From the cell containing the given text, extract its center point as (x, y) coordinate. 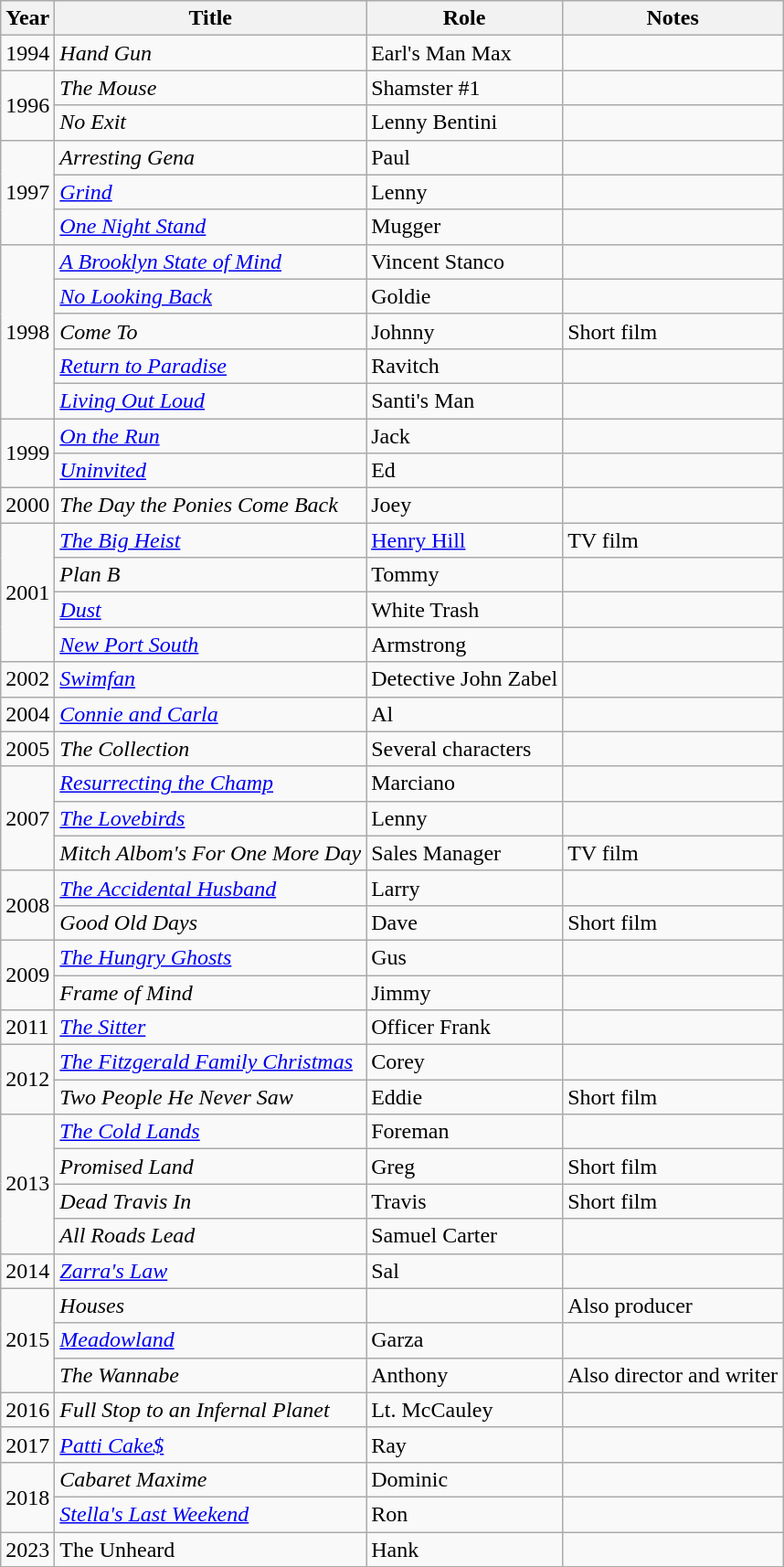
2012 (27, 1080)
Armstrong (464, 645)
Dead Travis In (210, 1201)
Eddie (464, 1097)
Jimmy (464, 992)
Plan B (210, 575)
No Exit (210, 123)
Vincent Stanco (464, 261)
1994 (27, 53)
Shamster #1 (464, 88)
Paul (464, 157)
The Accidental Husband (210, 888)
Living Out Loud (210, 400)
Garza (464, 1340)
The Unheard (210, 1550)
All Roads Lead (210, 1236)
Foreman (464, 1132)
2015 (27, 1340)
Houses (210, 1306)
Lenny Bentini (464, 123)
Notes (673, 18)
Dominic (464, 1479)
Zarra's Law (210, 1271)
Dave (464, 922)
2000 (27, 506)
2013 (27, 1184)
Also producer (673, 1306)
A Brooklyn State of Mind (210, 261)
Also director and writer (673, 1375)
2004 (27, 714)
Hand Gun (210, 53)
On the Run (210, 436)
Year (27, 18)
2007 (27, 818)
Mitch Albom's For One More Day (210, 853)
2002 (27, 679)
Joey (464, 506)
Grind (210, 192)
Frame of Mind (210, 992)
Come To (210, 331)
Hank (464, 1550)
Santi's Man (464, 400)
The Fitzgerald Family Christmas (210, 1062)
Full Stop to an Infernal Planet (210, 1410)
Greg (464, 1167)
The Mouse (210, 88)
Earl's Man Max (464, 53)
2005 (27, 749)
Corey (464, 1062)
Connie and Carla (210, 714)
The Cold Lands (210, 1132)
2009 (27, 975)
Sales Manager (464, 853)
Two People He Never Saw (210, 1097)
The Hungry Ghosts (210, 957)
Promised Land (210, 1167)
Ray (464, 1444)
Detective John Zabel (464, 679)
Good Old Days (210, 922)
Lt. McCauley (464, 1410)
2001 (27, 592)
Return to Paradise (210, 366)
Officer Frank (464, 1028)
The Lovebirds (210, 818)
2011 (27, 1028)
The Sitter (210, 1028)
Sal (464, 1271)
Larry (464, 888)
Meadowland (210, 1340)
Henry Hill (464, 540)
2018 (27, 1497)
Johnny (464, 331)
Title (210, 18)
Travis (464, 1201)
2014 (27, 1271)
Uninvited (210, 471)
2023 (27, 1550)
Anthony (464, 1375)
1996 (27, 105)
Goldie (464, 296)
Marciano (464, 783)
Arresting Gena (210, 157)
Ron (464, 1514)
Role (464, 18)
Gus (464, 957)
2008 (27, 905)
The Big Heist (210, 540)
Resurrecting the Champ (210, 783)
Cabaret Maxime (210, 1479)
The Wannabe (210, 1375)
Mugger (464, 227)
One Night Stand (210, 227)
Ravitch (464, 366)
Jack (464, 436)
Several characters (464, 749)
The Day the Ponies Come Back (210, 506)
2017 (27, 1444)
1997 (27, 192)
Tommy (464, 575)
White Trash (464, 610)
New Port South (210, 645)
Patti Cake$ (210, 1444)
2016 (27, 1410)
Samuel Carter (464, 1236)
Swimfan (210, 679)
No Looking Back (210, 296)
1999 (27, 453)
Al (464, 714)
Stella's Last Weekend (210, 1514)
1998 (27, 331)
Dust (210, 610)
The Collection (210, 749)
Ed (464, 471)
